Scan for the cell matching the given text and deliver its [x, y] coordinate at center. 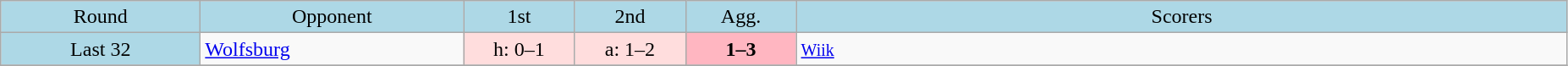
Opponent [332, 17]
1st [520, 17]
Agg. [741, 17]
Wolfsburg [332, 49]
Round [101, 17]
Scorers [1181, 17]
h: 0–1 [520, 49]
Last 32 [101, 49]
Wiik [1181, 49]
a: 1–2 [630, 49]
2nd [630, 17]
1–3 [741, 49]
